Return [x, y] of the center of cell containing provided text 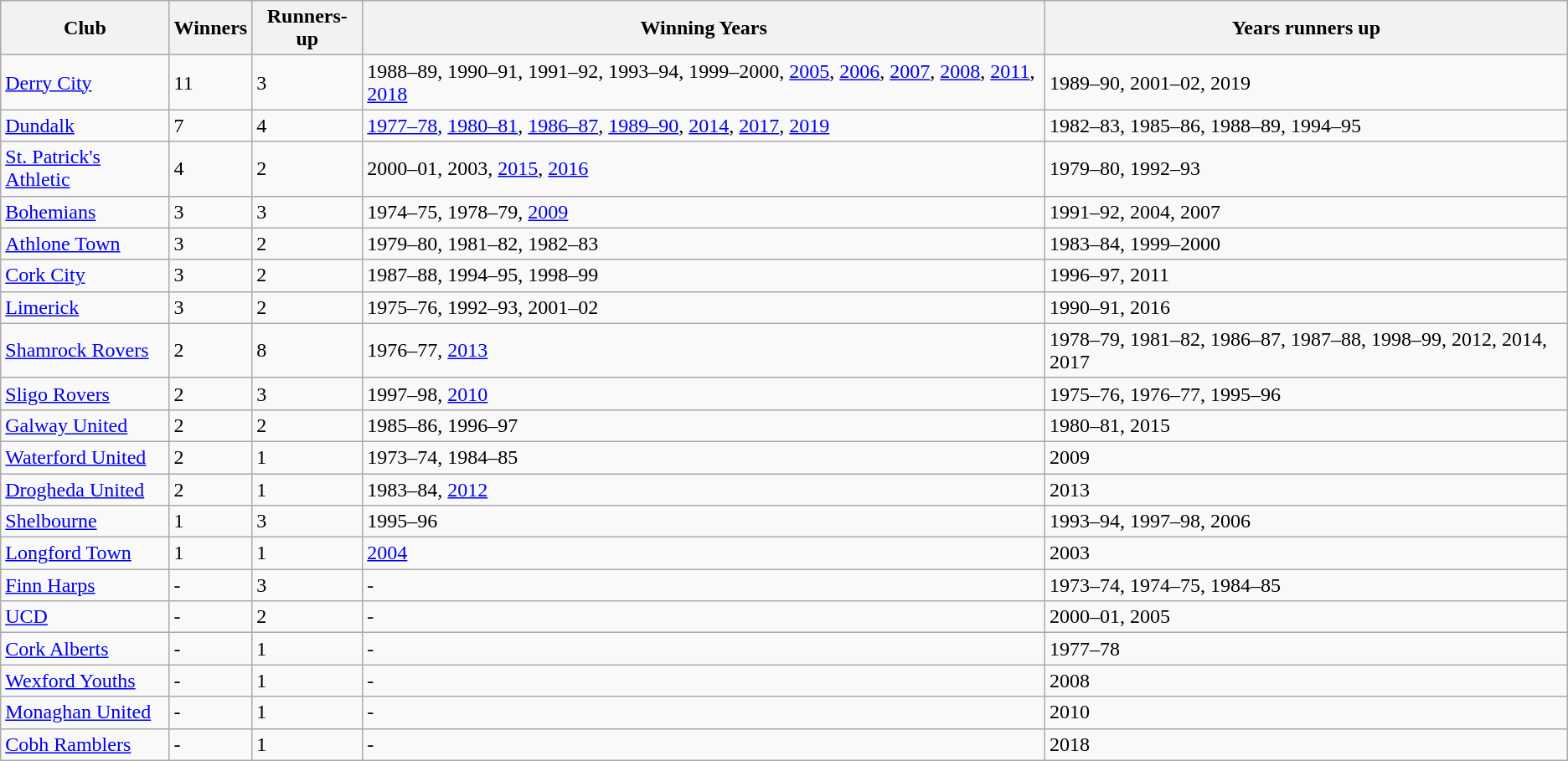
St. Patrick's Athletic [85, 169]
1990–91, 2016 [1306, 307]
Longford Town [85, 553]
1973–74, 1974–75, 1984–85 [1306, 585]
Sligo Rovers [85, 393]
1979–80, 1981–82, 1982–83 [704, 244]
2008 [1306, 681]
1996–97, 2011 [1306, 275]
1983–84, 1999–2000 [1306, 244]
Cork Alberts [85, 649]
2013 [1306, 490]
1983–84, 2012 [704, 490]
1991–92, 2004, 2007 [1306, 212]
1989–90, 2001–02, 2019 [1306, 82]
Winning Years [704, 28]
1997–98, 2010 [704, 393]
2003 [1306, 553]
Cobh Ramblers [85, 744]
Derry City [85, 82]
Years runners up [1306, 28]
1976–77, 2013 [704, 350]
1993–94, 1997–98, 2006 [1306, 522]
2018 [1306, 744]
Monaghan United [85, 712]
Shelbourne [85, 522]
Waterford United [85, 457]
Galway United [85, 425]
Runners-up [307, 28]
1978–79, 1981–82, 1986–87, 1987–88, 1998–99, 2012, 2014, 2017 [1306, 350]
1988–89, 1990–91, 1991–92, 1993–94, 1999–2000, 2005, 2006, 2007, 2008, 2011, 2018 [704, 82]
Bohemians [85, 212]
UCD [85, 617]
2010 [1306, 712]
Athlone Town [85, 244]
1975–76, 1976–77, 1995–96 [1306, 393]
2000–01, 2003, 2015, 2016 [704, 169]
Winners [211, 28]
Finn Harps [85, 585]
11 [211, 82]
1980–81, 2015 [1306, 425]
1985–86, 1996–97 [704, 425]
1977–78, 1980–81, 1986–87, 1989–90, 2014, 2017, 2019 [704, 126]
Dundalk [85, 126]
2009 [1306, 457]
2004 [704, 553]
Club [85, 28]
1973–74, 1984–85 [704, 457]
1975–76, 1992–93, 2001–02 [704, 307]
1987–88, 1994–95, 1998–99 [704, 275]
8 [307, 350]
7 [211, 126]
Wexford Youths [85, 681]
Shamrock Rovers [85, 350]
1974–75, 1978–79, 2009 [704, 212]
1977–78 [1306, 649]
Cork City [85, 275]
1995–96 [704, 522]
1982–83, 1985–86, 1988–89, 1994–95 [1306, 126]
Drogheda United [85, 490]
1979–80, 1992–93 [1306, 169]
2000–01, 2005 [1306, 617]
Limerick [85, 307]
